Determine the [X, Y] coordinate at the center of the cell enclosing the given text.  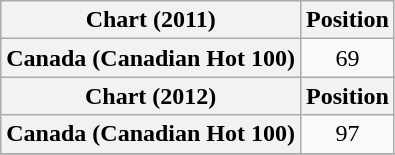
Chart (2011) [151, 20]
69 [348, 58]
97 [348, 134]
Chart (2012) [151, 96]
